Identify which cell holds the provided text, then report its (X, Y) central coordinate. 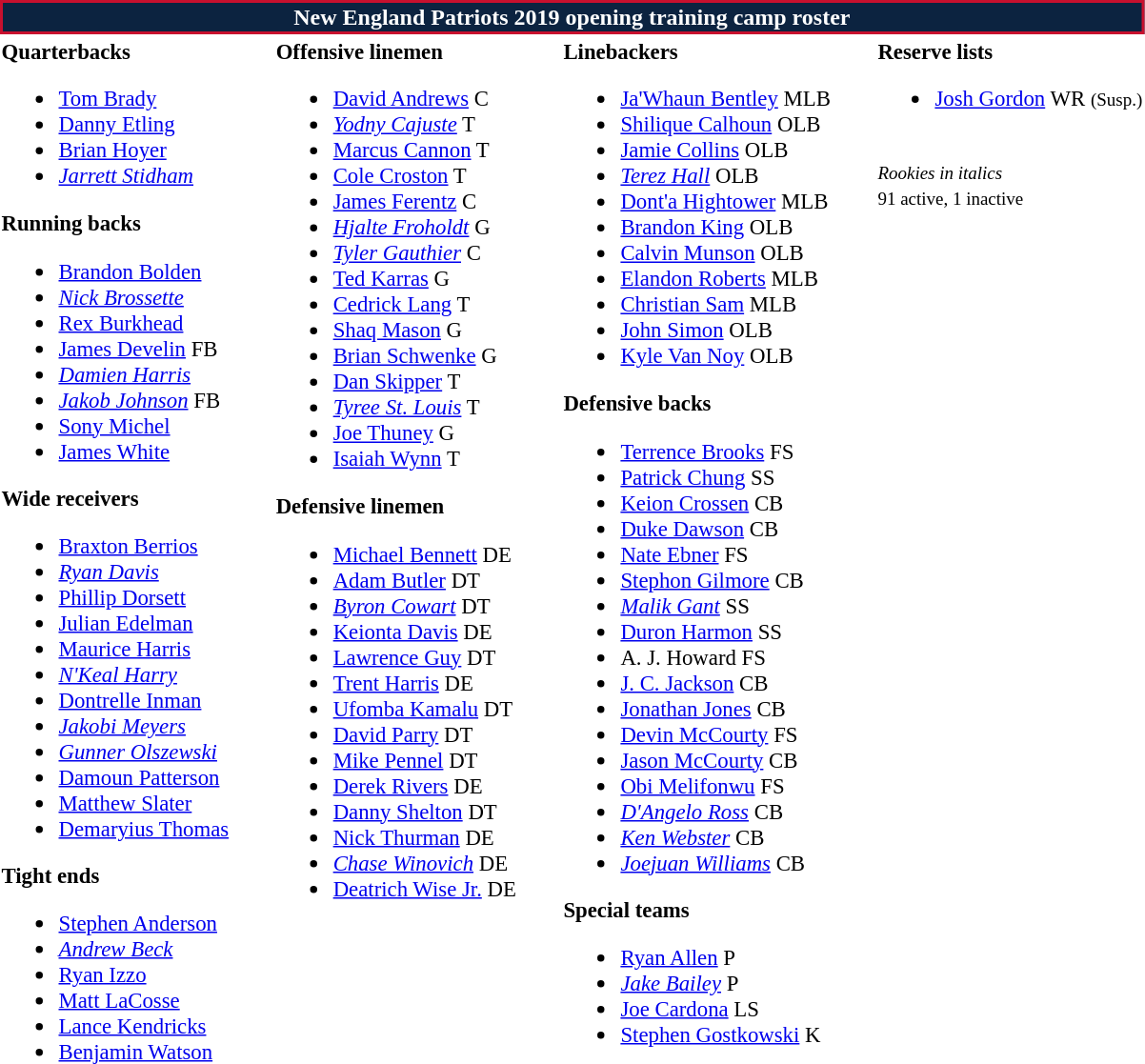
New England Patriots 2019 opening training camp roster (572, 17)
